Detect which cell encompasses the target text, then output its [X, Y] center coordinate. 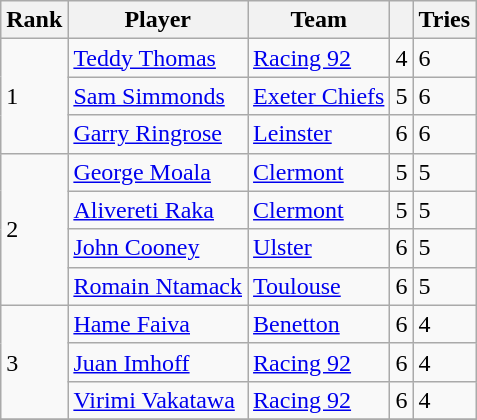
Juan Imhoff [158, 362]
Leinster [319, 134]
Rank [34, 20]
George Moala [158, 172]
Benetton [319, 324]
Ulster [319, 248]
1 [34, 96]
Sam Simmonds [158, 96]
Exeter Chiefs [319, 96]
Tries [444, 20]
Hame Faiva [158, 324]
3 [34, 362]
John Cooney [158, 248]
Virimi Vakatawa [158, 400]
Romain Ntamack [158, 286]
Teddy Thomas [158, 58]
Team [319, 20]
Toulouse [319, 286]
Garry Ringrose [158, 134]
Player [158, 20]
Alivereti Raka [158, 210]
2 [34, 229]
